Return (X, Y) of the center of cell containing provided text 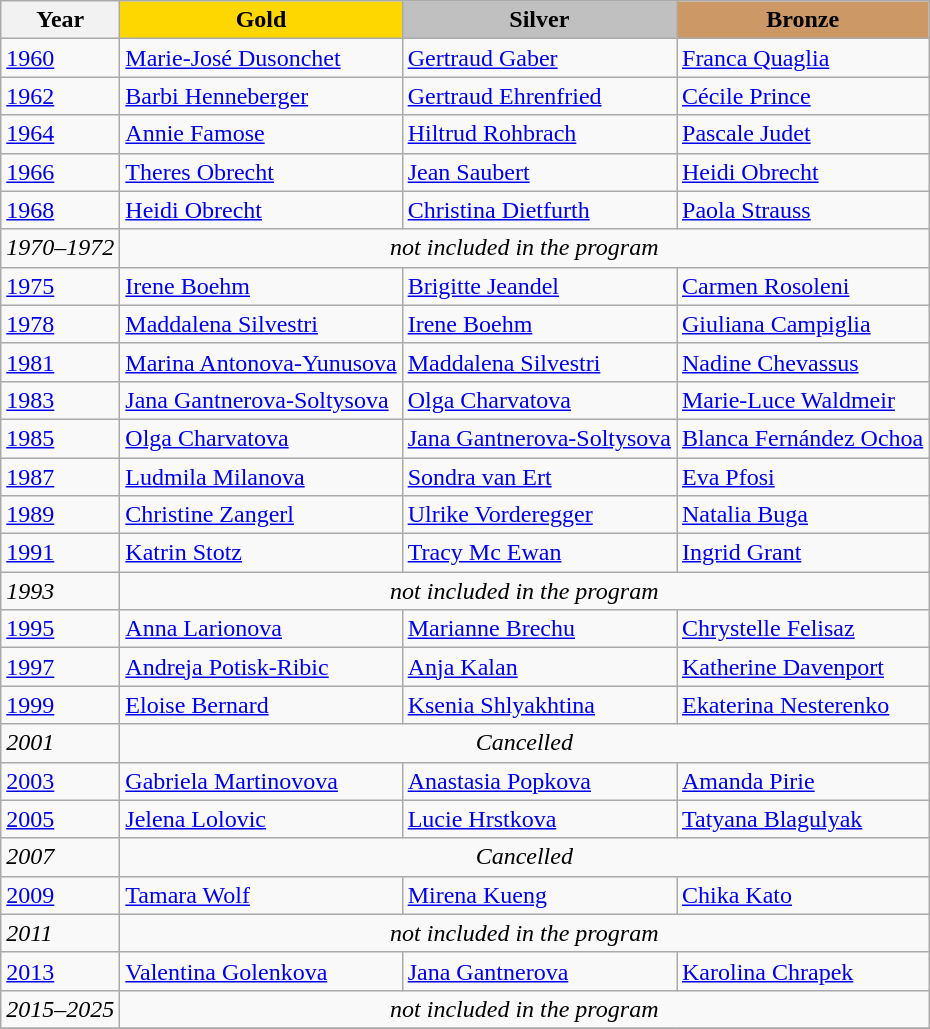
1987 (60, 477)
Tatyana Blagulyak (802, 819)
Eloise Bernard (261, 705)
2001 (60, 743)
Year (60, 20)
Cécile Prince (802, 96)
Ksenia Shlyakhtina (539, 705)
1962 (60, 96)
Christina Dietfurth (539, 210)
Eva Pfosi (802, 477)
1983 (60, 400)
Karolina Chrapek (802, 971)
1966 (60, 172)
Jana Gantnerova (539, 971)
Andreja Potisk-Ribic (261, 667)
Lucie Hrstkova (539, 819)
Carmen Rosoleni (802, 286)
Pascale Judet (802, 134)
1995 (60, 629)
1999 (60, 705)
Gertraud Gaber (539, 58)
2009 (60, 895)
Jean Saubert (539, 172)
Anna Larionova (261, 629)
Christine Zangerl (261, 515)
Marina Antonova-Yunusova (261, 362)
Barbi Henneberger (261, 96)
Paola Strauss (802, 210)
2013 (60, 971)
Bronze (802, 20)
2007 (60, 857)
1991 (60, 553)
2011 (60, 933)
2003 (60, 781)
Chrystelle Felisaz (802, 629)
1970–1972 (60, 248)
1975 (60, 286)
Gertraud Ehrenfried (539, 96)
Natalia Buga (802, 515)
Tracy Mc Ewan (539, 553)
1981 (60, 362)
Brigitte Jeandel (539, 286)
Franca Quaglia (802, 58)
Valentina Golenkova (261, 971)
Anja Kalan (539, 667)
Chika Kato (802, 895)
Gabriela Martinovova (261, 781)
Giuliana Campiglia (802, 324)
1978 (60, 324)
Annie Famose (261, 134)
Mirena Kueng (539, 895)
Ekaterina Nesterenko (802, 705)
Nadine Chevassus (802, 362)
Blanca Fernández Ochoa (802, 438)
1989 (60, 515)
Jelena Lolovic (261, 819)
Ulrike Vorderegger (539, 515)
1997 (60, 667)
1960 (60, 58)
Marianne Brechu (539, 629)
Katrin Stotz (261, 553)
1964 (60, 134)
1985 (60, 438)
Silver (539, 20)
Hiltrud Rohbrach (539, 134)
Amanda Pirie (802, 781)
2015–2025 (60, 1009)
Sondra van Ert (539, 477)
Ingrid Grant (802, 553)
1968 (60, 210)
Theres Obrecht (261, 172)
Tamara Wolf (261, 895)
Katherine Davenport (802, 667)
Marie-Luce Waldmeir (802, 400)
Ludmila Milanova (261, 477)
Anastasia Popkova (539, 781)
1993 (60, 591)
Gold (261, 20)
Marie-José Dusonchet (261, 58)
2005 (60, 819)
